Return the [X, Y] coordinate for the center point of the cell that contains the specified text.  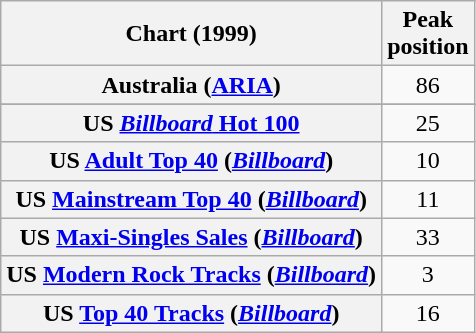
10 [428, 161]
US Maxi-Singles Sales (Billboard) [192, 237]
US Adult Top 40 (Billboard) [192, 161]
US Billboard Hot 100 [192, 123]
Peakposition [428, 34]
3 [428, 275]
Australia (ARIA) [192, 85]
33 [428, 237]
25 [428, 123]
11 [428, 199]
16 [428, 313]
US Mainstream Top 40 (Billboard) [192, 199]
US Top 40 Tracks (Billboard) [192, 313]
86 [428, 85]
Chart (1999) [192, 34]
US Modern Rock Tracks (Billboard) [192, 275]
